Provide the [X, Y] coordinate of the cell's center where the given text is located.  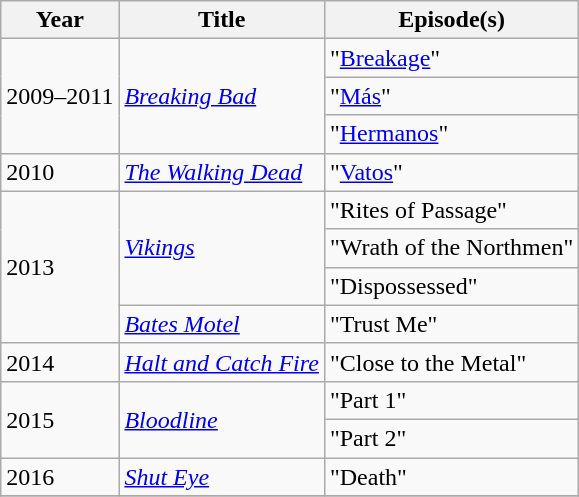
Halt and Catch Fire [222, 362]
2014 [60, 362]
"Más" [451, 96]
"Rites of Passage" [451, 210]
"Vatos" [451, 172]
2015 [60, 419]
Shut Eye [222, 477]
Year [60, 20]
Breaking Bad [222, 96]
Vikings [222, 248]
"Close to the Metal" [451, 362]
"Death" [451, 477]
"Breakage" [451, 58]
2013 [60, 267]
"Dispossessed" [451, 286]
2010 [60, 172]
2016 [60, 477]
Bloodline [222, 419]
Episode(s) [451, 20]
"Part 1" [451, 400]
2009–2011 [60, 96]
"Part 2" [451, 438]
"Hermanos" [451, 134]
"Wrath of the Northmen" [451, 248]
The Walking Dead [222, 172]
Title [222, 20]
"Trust Me" [451, 324]
Bates Motel [222, 324]
